Detect which cell encompasses the target text, then output its (x, y) center coordinate. 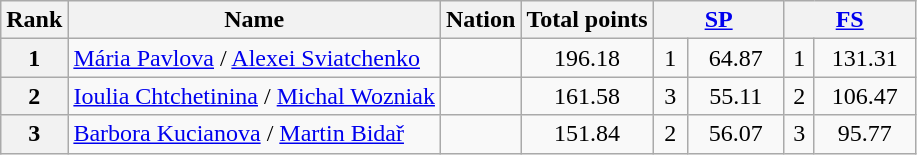
196.18 (587, 58)
Mária Pavlova / Alexei Sviatchenko (254, 58)
131.31 (864, 58)
161.58 (587, 96)
Name (254, 20)
64.87 (736, 58)
55.11 (736, 96)
Total points (587, 20)
106.47 (864, 96)
SP (718, 20)
56.07 (736, 134)
151.84 (587, 134)
Ioulia Chtchetinina / Michal Wozniak (254, 96)
95.77 (864, 134)
Rank (34, 20)
FS (850, 20)
Barbora Kucianova / Martin Bidař (254, 134)
Nation (480, 20)
